Find where the given text appears and provide that cell's center as (X, Y) coordinate. 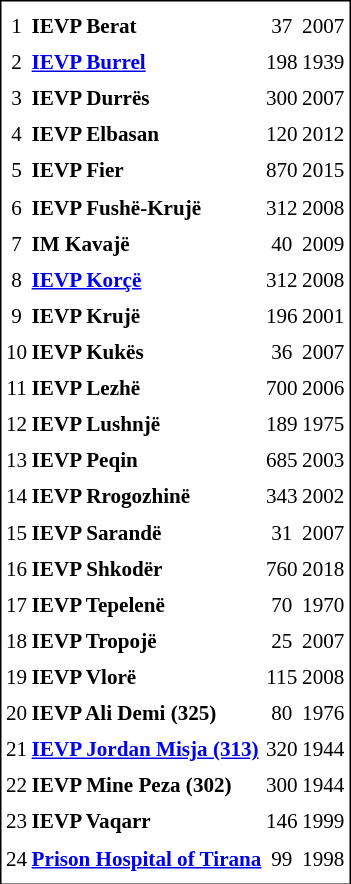
IEVP Kukës (147, 352)
IEVP Vaqarr (147, 822)
Prison Hospital of Tirana (147, 858)
25 (282, 641)
343 (282, 497)
3 (16, 99)
IEVP Krujë (147, 316)
IM Kavajë (147, 243)
IEVP Fier (147, 171)
IEVP Mine Peza (302) (147, 786)
99 (282, 858)
IEVP Lushnjë (147, 424)
13 (16, 460)
IEVP Sarandë (147, 533)
1998 (323, 858)
1975 (323, 424)
9 (16, 316)
2 (16, 63)
21 (16, 750)
IEVP Tepelenë (147, 605)
40 (282, 243)
7 (16, 243)
120 (282, 135)
19 (16, 677)
11 (16, 388)
2006 (323, 388)
IEVP Jordan Misja (313) (147, 750)
IEVP Korçë (147, 280)
IEVP Rrogozhinë (147, 497)
1976 (323, 714)
16 (16, 569)
70 (282, 605)
31 (282, 533)
5 (16, 171)
IEVP Peqin (147, 460)
6 (16, 207)
23 (16, 822)
189 (282, 424)
1999 (323, 822)
IEVP Burrel (147, 63)
IEVP Tropojë (147, 641)
146 (282, 822)
2002 (323, 497)
198 (282, 63)
2003 (323, 460)
IEVP Durrës (147, 99)
14 (16, 497)
2015 (323, 171)
320 (282, 750)
IEVP Shkodër (147, 569)
2009 (323, 243)
20 (16, 714)
1970 (323, 605)
4 (16, 135)
700 (282, 388)
115 (282, 677)
18 (16, 641)
IEVP Elbasan (147, 135)
15 (16, 533)
2001 (323, 316)
10 (16, 352)
24 (16, 858)
2018 (323, 569)
1 (16, 26)
22 (16, 786)
1939 (323, 63)
36 (282, 352)
IEVP Berat (147, 26)
760 (282, 569)
196 (282, 316)
12 (16, 424)
IEVP Vlorë (147, 677)
IEVP Fushë-Krujë (147, 207)
8 (16, 280)
685 (282, 460)
2012 (323, 135)
17 (16, 605)
IEVP Lezhë (147, 388)
870 (282, 171)
37 (282, 26)
80 (282, 714)
IEVP Ali Demi (325) (147, 714)
